Provide the [X, Y] coordinate of the cell's center where the given text is located.  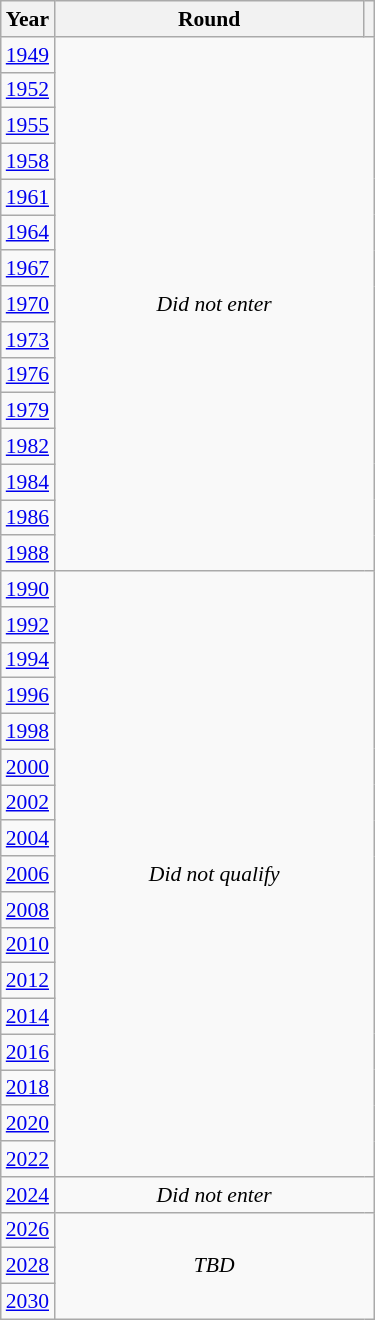
1998 [28, 732]
2006 [28, 874]
2018 [28, 1088]
1973 [28, 340]
1976 [28, 375]
1988 [28, 554]
1986 [28, 518]
1970 [28, 304]
2014 [28, 1017]
1994 [28, 660]
2004 [28, 839]
2020 [28, 1124]
2002 [28, 803]
2012 [28, 981]
2010 [28, 945]
1949 [28, 55]
TBD [214, 1266]
1990 [28, 589]
2016 [28, 1052]
1958 [28, 162]
2024 [28, 1195]
1996 [28, 696]
Round [209, 19]
2022 [28, 1159]
1967 [28, 269]
1984 [28, 482]
2026 [28, 1230]
Did not qualify [214, 874]
1952 [28, 90]
1992 [28, 625]
1961 [28, 197]
2028 [28, 1266]
2000 [28, 767]
1955 [28, 126]
1979 [28, 411]
1964 [28, 233]
2008 [28, 910]
Year [28, 19]
2030 [28, 1302]
1982 [28, 447]
